Return the (x, y) coordinate for the center point of the cell that contains the specified text.  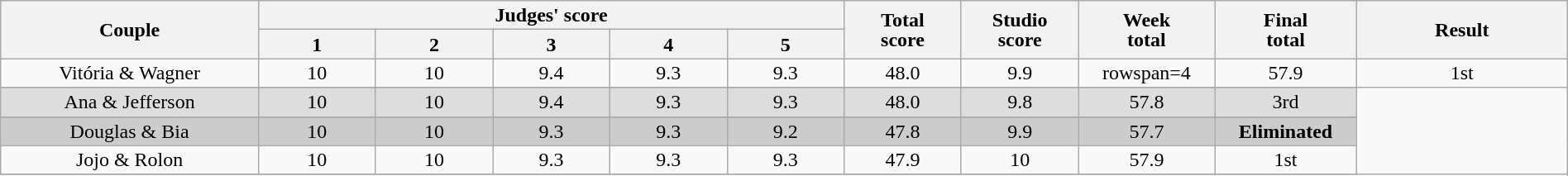
Douglas & Bia (130, 131)
1 (317, 45)
Vitória & Wagner (130, 73)
Eliminated (1285, 131)
Jojo & Rolon (130, 160)
57.7 (1146, 131)
3rd (1285, 102)
Judges' score (551, 15)
5 (786, 45)
Weektotal (1146, 30)
57.8 (1146, 102)
2 (434, 45)
Couple (130, 30)
47.8 (903, 131)
9.2 (786, 131)
Totalscore (903, 30)
Ana & Jefferson (130, 102)
Finaltotal (1285, 30)
4 (668, 45)
rowspan=4 (1146, 73)
3 (552, 45)
Result (1462, 30)
47.9 (903, 160)
Studioscore (1020, 30)
9.8 (1020, 102)
